Pinpoint the cell where the given text exists, returning its (x, y) midpoint coordinate. 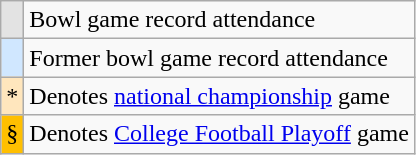
Denotes national championship game (220, 96)
§ (12, 134)
* (12, 96)
Former bowl game record attendance (220, 58)
Denotes College Football Playoff game (220, 134)
Bowl game record attendance (220, 20)
